Extract the (X, Y) coordinate from the center of the cell holding the provided text.  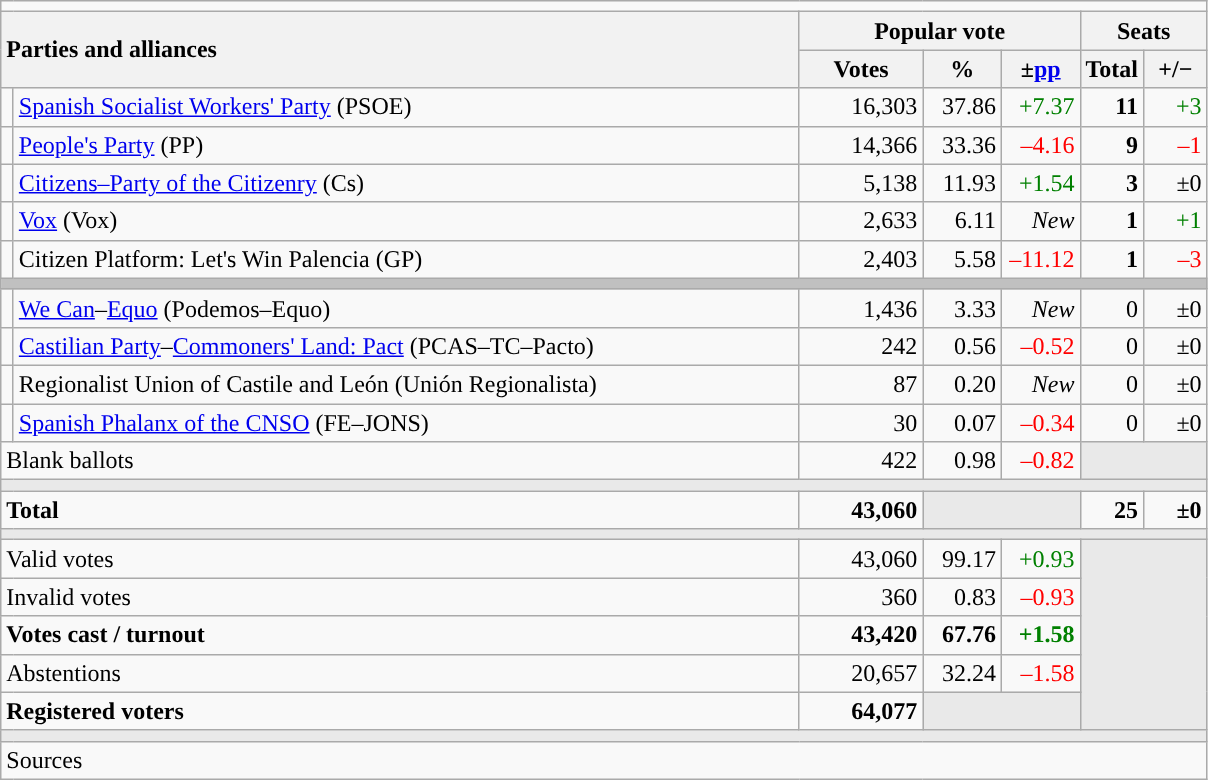
Sources (604, 760)
0.98 (962, 461)
2,403 (861, 259)
–1 (1176, 145)
Citizen Platform: Let's Win Palencia (GP) (406, 259)
+1.58 (1040, 635)
People's Party (PP) (406, 145)
–0.82 (1040, 461)
16,303 (861, 107)
–3 (1176, 259)
360 (861, 597)
+3 (1176, 107)
64,077 (861, 711)
0.07 (962, 423)
Citizens–Party of the Citizenry (Cs) (406, 183)
422 (861, 461)
99.17 (962, 559)
–0.93 (1040, 597)
0.20 (962, 384)
Spanish Phalanx of the CNSO (FE–JONS) (406, 423)
1,436 (861, 308)
Spanish Socialist Workers' Party (PSOE) (406, 107)
37.86 (962, 107)
Valid votes (400, 559)
Castilian Party–Commoners' Land: Pact (PCAS–TC–Pacto) (406, 346)
87 (861, 384)
% (962, 69)
Parties and alliances (400, 50)
–11.12 (1040, 259)
Regionalist Union of Castile and León (Unión Regionalista) (406, 384)
±pp (1040, 69)
242 (861, 346)
–0.52 (1040, 346)
Abstentions (400, 673)
Registered voters (400, 711)
14,366 (861, 145)
3 (1112, 183)
–4.16 (1040, 145)
Seats (1144, 31)
Vox (Vox) (406, 221)
43,420 (861, 635)
5,138 (861, 183)
0.56 (962, 346)
Invalid votes (400, 597)
2,633 (861, 221)
+1 (1176, 221)
32.24 (962, 673)
We Can–Equo (Podemos–Equo) (406, 308)
–0.34 (1040, 423)
6.11 (962, 221)
Votes cast / turnout (400, 635)
3.33 (962, 308)
11 (1112, 107)
67.76 (962, 635)
30 (861, 423)
+1.54 (1040, 183)
11.93 (962, 183)
9 (1112, 145)
+/− (1176, 69)
20,657 (861, 673)
0.83 (962, 597)
–1.58 (1040, 673)
Popular vote (940, 31)
Votes (861, 69)
5.58 (962, 259)
Blank ballots (400, 461)
25 (1112, 510)
+0.93 (1040, 559)
33.36 (962, 145)
+7.37 (1040, 107)
